Scan for the cell matching the given text and deliver its (x, y) coordinate at center. 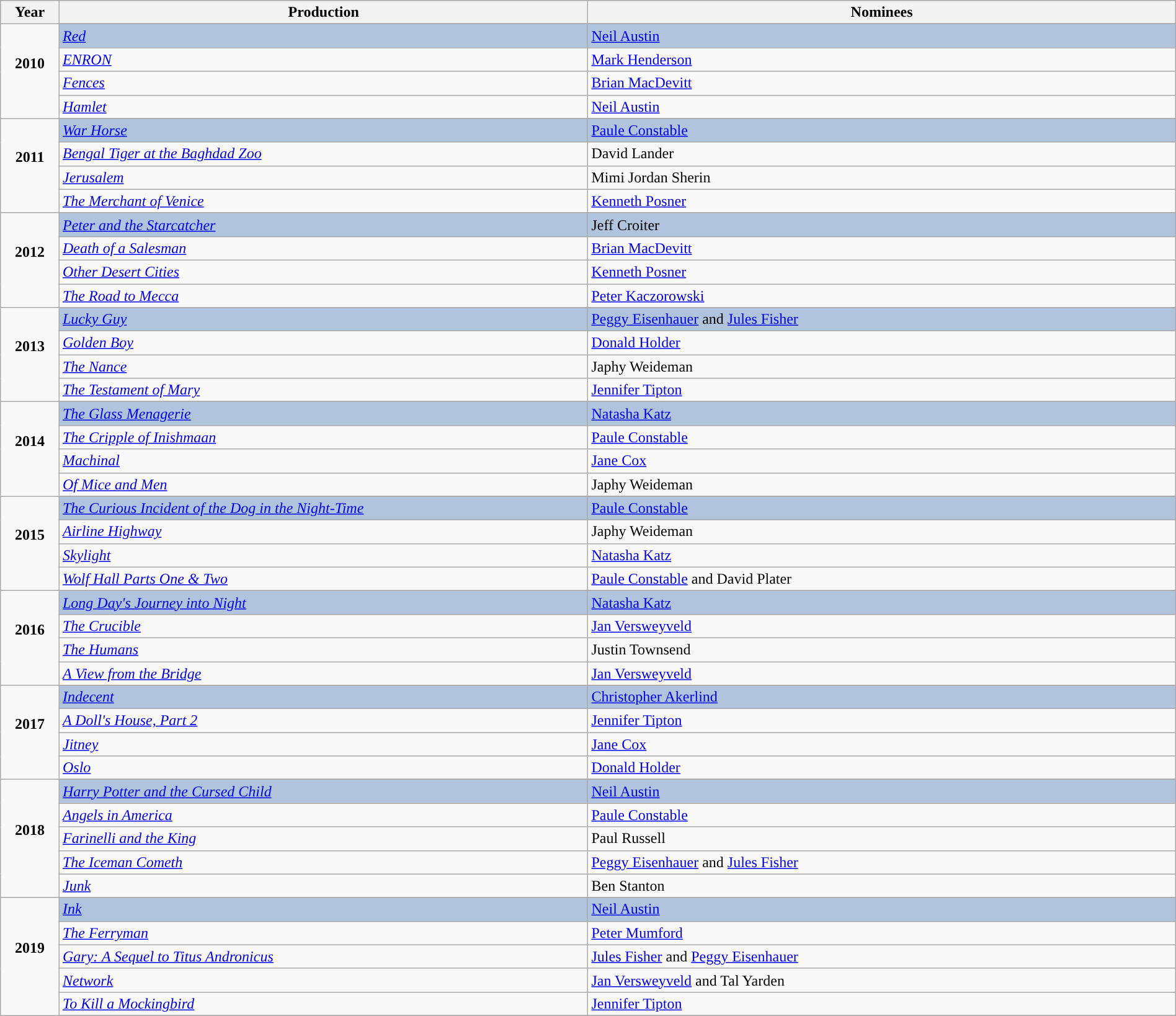
The Road to Mecca (324, 296)
Jules Fisher and Peggy Eisenhauer (882, 956)
Oslo (324, 768)
2012 (30, 260)
The Curious Incident of the Dog in the Night-Time (324, 508)
A Doll's House, Part 2 (324, 721)
Paule Constable and David Plater (882, 579)
Network (324, 980)
The Merchant of Venice (324, 201)
Red (324, 36)
2019 (30, 956)
Peter and the Starcatcher (324, 225)
To Kill a Mockingbird (324, 1004)
Jitney (324, 744)
War Horse (324, 130)
Wolf Hall Parts One & Two (324, 579)
Paul Russell (882, 839)
Year (30, 12)
The Iceman Cometh (324, 862)
2010 (30, 71)
Machinal (324, 461)
Farinelli and the King (324, 839)
The Nance (324, 367)
Other Desert Cities (324, 272)
Mimi Jordan Sherin (882, 177)
Justin Townsend (882, 649)
The Cripple of Inishmaan (324, 437)
Jan Versweyveld and Tal Yarden (882, 980)
Hamlet (324, 107)
Golden Boy (324, 343)
The Humans (324, 649)
2015 (30, 543)
2018 (30, 839)
Death of a Salesman (324, 248)
Junk (324, 886)
Airline Highway (324, 532)
Ben Stanton (882, 886)
Indecent (324, 697)
Production (324, 12)
Peter Kaczorowski (882, 296)
Skylight (324, 555)
2017 (30, 733)
Long Day's Journey into Night (324, 602)
ENRON (324, 60)
Christopher Akerlind (882, 697)
Fences (324, 83)
Ink (324, 909)
Bengal Tiger at the Baghdad Zoo (324, 154)
The Ferryman (324, 933)
2011 (30, 166)
Jerusalem (324, 177)
Angels in America (324, 815)
Jeff Croiter (882, 225)
Lucky Guy (324, 319)
The Crucible (324, 626)
Of Mice and Men (324, 484)
2014 (30, 449)
The Testament of Mary (324, 390)
2013 (30, 355)
The Glass Menagerie (324, 414)
A View from the Bridge (324, 673)
David Lander (882, 154)
2016 (30, 638)
Harry Potter and the Cursed Child (324, 791)
Peter Mumford (882, 933)
Nominees (882, 12)
Gary: A Sequel to Titus Andronicus (324, 956)
Mark Henderson (882, 60)
